Search for the cell housing the specified text and yield its (X, Y) center coordinate. 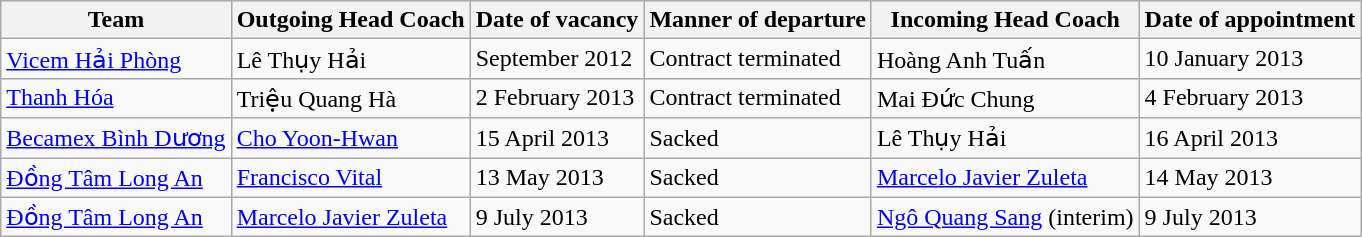
Thanh Hóa (116, 98)
Date of vacancy (557, 20)
Ngô Quang Sang (interim) (1005, 217)
September 2012 (557, 59)
13 May 2013 (557, 178)
15 April 2013 (557, 138)
4 February 2013 (1250, 98)
16 April 2013 (1250, 138)
Triệu Quang Hà (350, 98)
Becamex Bình Dương (116, 138)
Outgoing Head Coach (350, 20)
Team (116, 20)
Cho Yoon-Hwan (350, 138)
Manner of departure (758, 20)
Vicem Hải Phòng (116, 59)
Incoming Head Coach (1005, 20)
10 January 2013 (1250, 59)
Francisco Vital (350, 178)
Date of appointment (1250, 20)
Hoàng Anh Tuấn (1005, 59)
2 February 2013 (557, 98)
14 May 2013 (1250, 178)
Mai Đức Chung (1005, 98)
